Provide the [X, Y] coordinate of the cell's center where the given text is located.  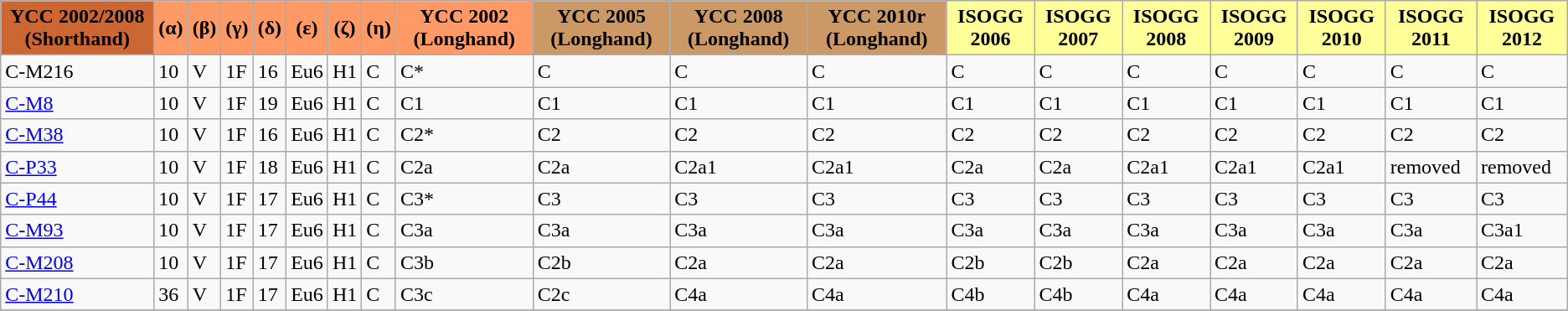
C3c [464, 294]
C* [464, 71]
C-M8 [77, 103]
YCC 2005 (Longhand) [601, 29]
ISOGG 2009 [1255, 29]
C3* [464, 199]
C-M93 [77, 231]
ISOGG 2008 [1166, 29]
18 [270, 167]
(η) [379, 29]
36 [171, 294]
ISOGG 2006 [990, 29]
ISOGG 2011 [1431, 29]
(ζ) [344, 29]
C-M208 [77, 262]
C-M216 [77, 71]
19 [270, 103]
ISOGG 2010 [1342, 29]
(ε) [307, 29]
C-P44 [77, 199]
(γ) [237, 29]
YCC 2010r (Longhand) [878, 29]
ISOGG 2012 [1521, 29]
C-M210 [77, 294]
C-P33 [77, 167]
C3b [464, 262]
YCC 2002/2008 (Shorthand) [77, 29]
YCC 2002 (Longhand) [464, 29]
C-M38 [77, 135]
ISOGG 2007 [1079, 29]
C2* [464, 135]
YCC 2008 (Longhand) [739, 29]
C3a1 [1521, 231]
(δ) [270, 29]
(α) [171, 29]
(β) [204, 29]
C2c [601, 294]
